Return the [x, y] coordinate for the center point of the cell that contains the specified text.  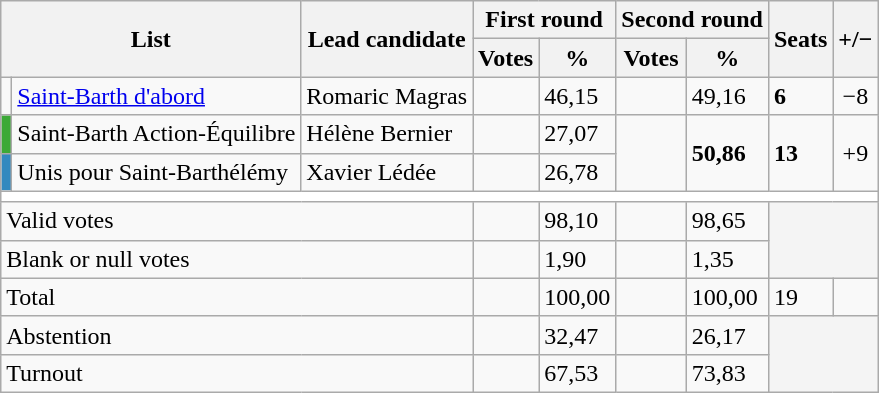
27,07 [578, 134]
6 [800, 96]
Seats [800, 39]
Saint-Barth d'abord [156, 96]
Xavier Lédée [387, 172]
98,65 [727, 221]
Total [237, 297]
73,83 [727, 373]
Romaric Magras [387, 96]
26,78 [578, 172]
−8 [856, 96]
Valid votes [237, 221]
+/− [856, 39]
Unis pour Saint-Barthélémy [156, 172]
1,35 [727, 259]
Saint-Barth Action-Équilibre [156, 134]
46,15 [578, 96]
List [151, 39]
Blank or null votes [237, 259]
Hélène Bernier [387, 134]
19 [800, 297]
Abstention [237, 335]
50,86 [727, 153]
First round [544, 20]
1,90 [578, 259]
32,47 [578, 335]
67,53 [578, 373]
26,17 [727, 335]
+9 [856, 153]
49,16 [727, 96]
98,10 [578, 221]
13 [800, 153]
Turnout [237, 373]
Lead candidate [387, 39]
Second round [692, 20]
